Locate the cell with the specified text and output its [x, y] center coordinate. 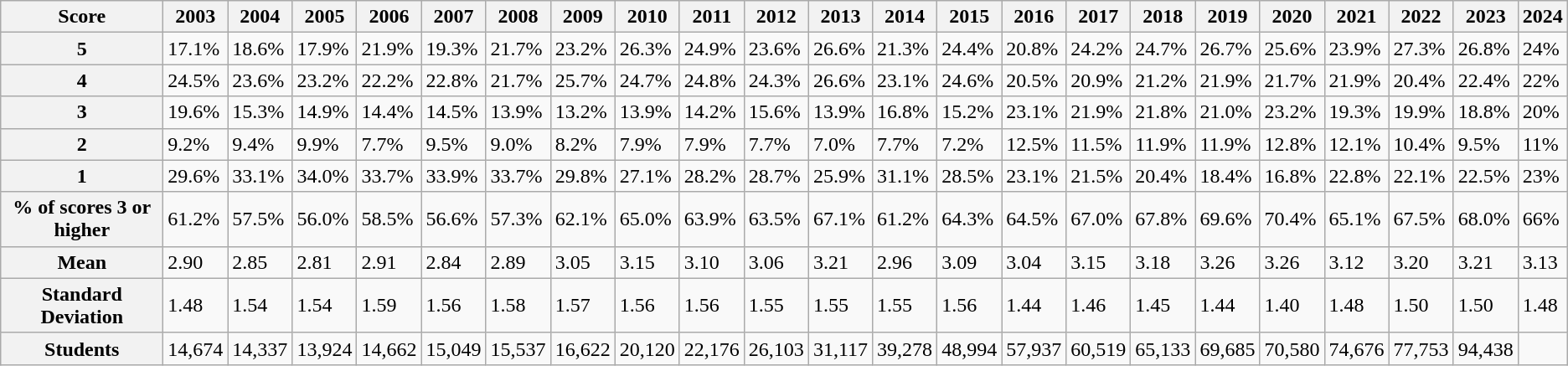
14,674 [196, 348]
9.0% [518, 144]
31,117 [840, 348]
14.4% [389, 112]
67.1% [840, 219]
2015 [970, 17]
33.1% [260, 176]
2018 [1163, 17]
23% [1543, 176]
20.9% [1099, 80]
2011 [712, 17]
2014 [905, 17]
69,685 [1228, 348]
2.85 [260, 262]
3.18 [1163, 262]
19.9% [1421, 112]
2019 [1228, 17]
3.12 [1357, 262]
68.0% [1486, 219]
1.58 [518, 305]
2005 [325, 17]
26.7% [1228, 49]
2022 [1421, 17]
2003 [196, 17]
19.6% [196, 112]
1.46 [1099, 305]
22% [1543, 80]
Students [82, 348]
2.91 [389, 262]
14.9% [325, 112]
2016 [1034, 17]
26.8% [1486, 49]
65,133 [1163, 348]
24.5% [196, 80]
28.2% [712, 176]
3.20 [1421, 262]
26,103 [776, 348]
25.7% [583, 80]
22,176 [712, 348]
12.8% [1292, 144]
57.3% [518, 219]
15.2% [970, 112]
2009 [583, 17]
24% [1543, 49]
28.5% [970, 176]
3.09 [970, 262]
Mean [82, 262]
9.2% [196, 144]
17.1% [196, 49]
1.40 [1292, 305]
94,438 [1486, 348]
8.2% [583, 144]
21.3% [905, 49]
18.6% [260, 49]
Score [82, 17]
29.8% [583, 176]
3.05 [583, 262]
11.5% [1099, 144]
34.0% [325, 176]
24.2% [1099, 49]
29.6% [196, 176]
67.8% [1163, 219]
24.6% [970, 80]
58.5% [389, 219]
57,937 [1034, 348]
14,662 [389, 348]
21.2% [1163, 80]
65.0% [647, 219]
77,753 [1421, 348]
67.0% [1099, 219]
17.9% [325, 49]
2008 [518, 17]
20% [1543, 112]
22.4% [1486, 80]
2012 [776, 17]
15.3% [260, 112]
21.0% [1228, 112]
64.3% [970, 219]
20.8% [1034, 49]
66% [1543, 219]
12.5% [1034, 144]
74,676 [1357, 348]
2020 [1292, 17]
15,537 [518, 348]
1.45 [1163, 305]
14.2% [712, 112]
14.5% [454, 112]
13,924 [325, 348]
13.2% [583, 112]
1.57 [583, 305]
56.0% [325, 219]
2.81 [325, 262]
20,120 [647, 348]
12.1% [1357, 144]
1.59 [389, 305]
3.06 [776, 262]
2.84 [454, 262]
9.4% [260, 144]
62.1% [583, 219]
24.4% [970, 49]
33.9% [454, 176]
39,278 [905, 348]
2.96 [905, 262]
22.5% [1486, 176]
18.8% [1486, 112]
2013 [840, 17]
21.8% [1163, 112]
22.2% [389, 80]
9.9% [325, 144]
23.9% [1357, 49]
64.5% [1034, 219]
10.4% [1421, 144]
4 [82, 80]
57.5% [260, 219]
65.1% [1357, 219]
2.90 [196, 262]
7.0% [840, 144]
Standard Deviation [82, 305]
26.3% [647, 49]
67.5% [1421, 219]
48,994 [970, 348]
27.3% [1421, 49]
2024 [1543, 17]
5 [82, 49]
2006 [389, 17]
2.89 [518, 262]
31.1% [905, 176]
2010 [647, 17]
28.7% [776, 176]
60,519 [1099, 348]
15,049 [454, 348]
20.5% [1034, 80]
1 [82, 176]
63.5% [776, 219]
2017 [1099, 17]
2007 [454, 17]
70.4% [1292, 219]
24.9% [712, 49]
2 [82, 144]
21.5% [1099, 176]
3.13 [1543, 262]
25.6% [1292, 49]
2004 [260, 17]
56.6% [454, 219]
3.10 [712, 262]
63.9% [712, 219]
25.9% [840, 176]
3 [82, 112]
14,337 [260, 348]
16,622 [583, 348]
18.4% [1228, 176]
15.6% [776, 112]
24.8% [712, 80]
% of scores 3 or higher [82, 219]
2021 [1357, 17]
11% [1543, 144]
24.3% [776, 80]
2023 [1486, 17]
27.1% [647, 176]
3.04 [1034, 262]
22.1% [1421, 176]
7.2% [970, 144]
70,580 [1292, 348]
69.6% [1228, 219]
